Search for the cell housing the specified text and yield its (x, y) center coordinate. 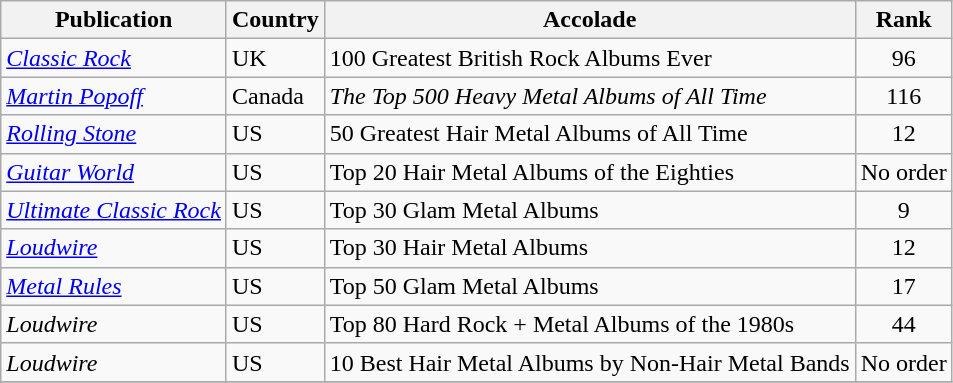
17 (904, 286)
Accolade (590, 20)
10 Best Hair Metal Albums by Non-Hair Metal Bands (590, 362)
Rolling Stone (114, 134)
Top 30 Hair Metal Albums (590, 248)
Rank (904, 20)
Ultimate Classic Rock (114, 210)
Canada (275, 96)
9 (904, 210)
Top 20 Hair Metal Albums of the Eighties (590, 172)
Top 80 Hard Rock + Metal Albums of the 1980s (590, 324)
Martin Popoff (114, 96)
Guitar World (114, 172)
UK (275, 58)
The Top 500 Heavy Metal Albums of All Time (590, 96)
Classic Rock (114, 58)
50 Greatest Hair Metal Albums of All Time (590, 134)
Country (275, 20)
44 (904, 324)
Publication (114, 20)
Top 50 Glam Metal Albums (590, 286)
100 Greatest British Rock Albums Ever (590, 58)
116 (904, 96)
Metal Rules (114, 286)
96 (904, 58)
Top 30 Glam Metal Albums (590, 210)
